Capture the cell that displays the provided text and extract its (x, y) central coordinate. 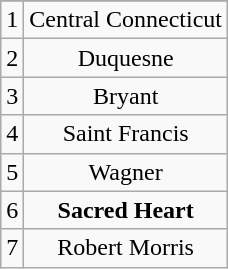
Bryant (126, 96)
Saint Francis (126, 134)
1 (12, 20)
2 (12, 58)
Wagner (126, 172)
Robert Morris (126, 248)
7 (12, 248)
Sacred Heart (126, 210)
Duquesne (126, 58)
5 (12, 172)
Central Connecticut (126, 20)
3 (12, 96)
6 (12, 210)
4 (12, 134)
